From the cell containing the given text, extract its center point as [x, y] coordinate. 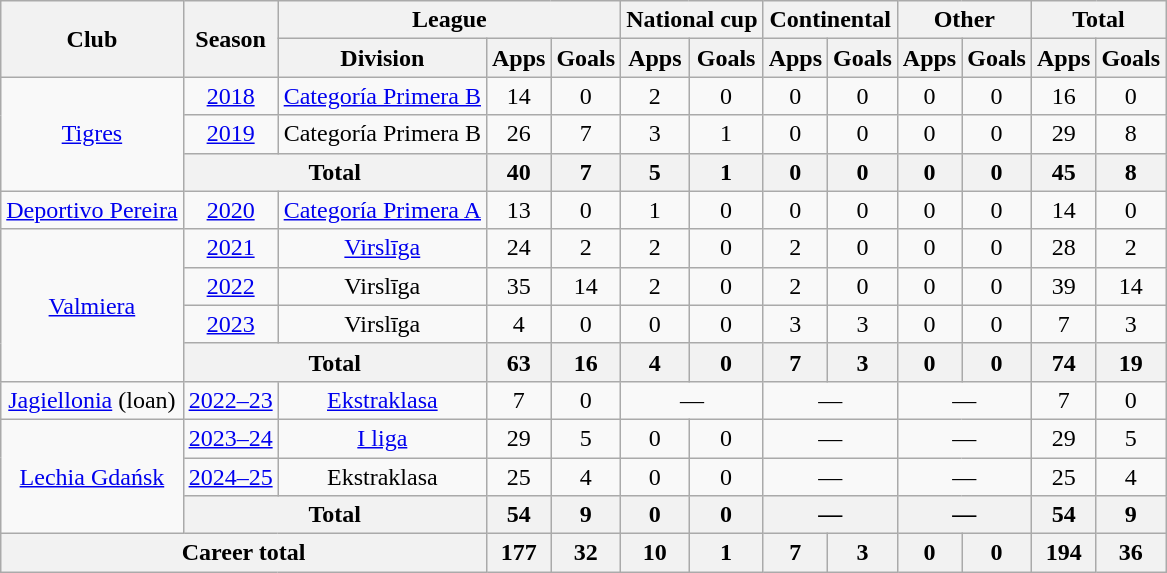
19 [1131, 362]
2020 [230, 210]
32 [586, 553]
Categoría Primera A [382, 210]
Division [382, 58]
177 [518, 553]
Jagiellonia (loan) [92, 400]
2024–25 [230, 477]
26 [518, 134]
Valmiera [92, 305]
45 [1063, 172]
Deportivo Pereira [92, 210]
2022–23 [230, 400]
I liga [382, 438]
2021 [230, 248]
Continental [830, 20]
74 [1063, 362]
Season [230, 39]
40 [518, 172]
Lechia Gdańsk [92, 476]
194 [1063, 553]
63 [518, 362]
League [450, 20]
35 [518, 286]
36 [1131, 553]
2018 [230, 96]
2019 [230, 134]
2022 [230, 286]
10 [655, 553]
39 [1063, 286]
National cup [692, 20]
Tigres [92, 134]
13 [518, 210]
24 [518, 248]
Club [92, 39]
2023 [230, 324]
28 [1063, 248]
Career total [244, 553]
2023–24 [230, 438]
Other [964, 20]
